Pinpoint the cell where the given text exists, returning its (X, Y) midpoint coordinate. 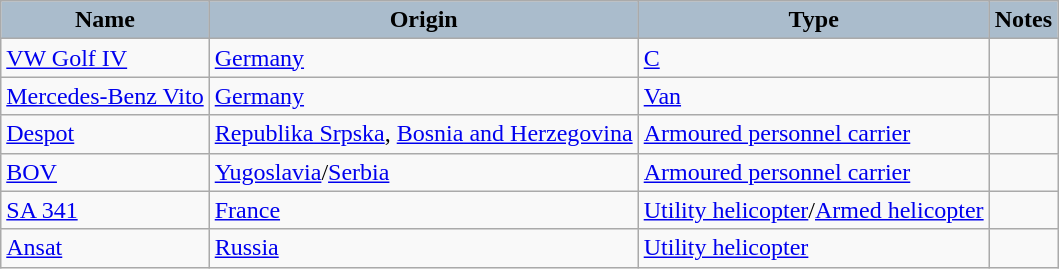
Ansat (105, 248)
Republika Srpska, Bosnia and Herzegovina (424, 134)
Despot (105, 134)
Utility helicopter/Armed helicopter (814, 210)
Origin (424, 20)
France (424, 210)
Notes (1023, 20)
Yugoslavia/Serbia (424, 172)
Van (814, 96)
Utility helicopter (814, 248)
C (814, 58)
Type (814, 20)
Mercedes-Benz Vito (105, 96)
VW Golf IV (105, 58)
SA 341 (105, 210)
Russia (424, 248)
BOV (105, 172)
Name (105, 20)
